Locate the cell with the specified text and output its (X, Y) center coordinate. 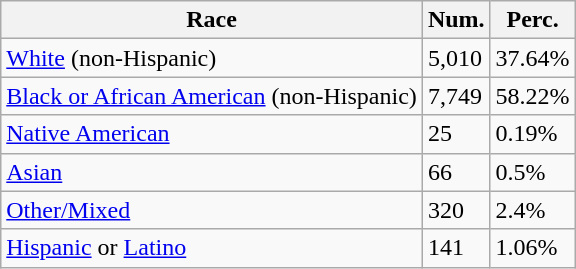
1.06% (532, 248)
25 (456, 134)
Race (212, 20)
5,010 (456, 58)
320 (456, 210)
2.4% (532, 210)
Num. (456, 20)
Perc. (532, 20)
Hispanic or Latino (212, 248)
Asian (212, 172)
141 (456, 248)
0.19% (532, 134)
0.5% (532, 172)
Native American (212, 134)
7,749 (456, 96)
Black or African American (non-Hispanic) (212, 96)
66 (456, 172)
Other/Mixed (212, 210)
58.22% (532, 96)
37.64% (532, 58)
White (non-Hispanic) (212, 58)
